Scan for the cell matching the given text and deliver its [X, Y] coordinate at center. 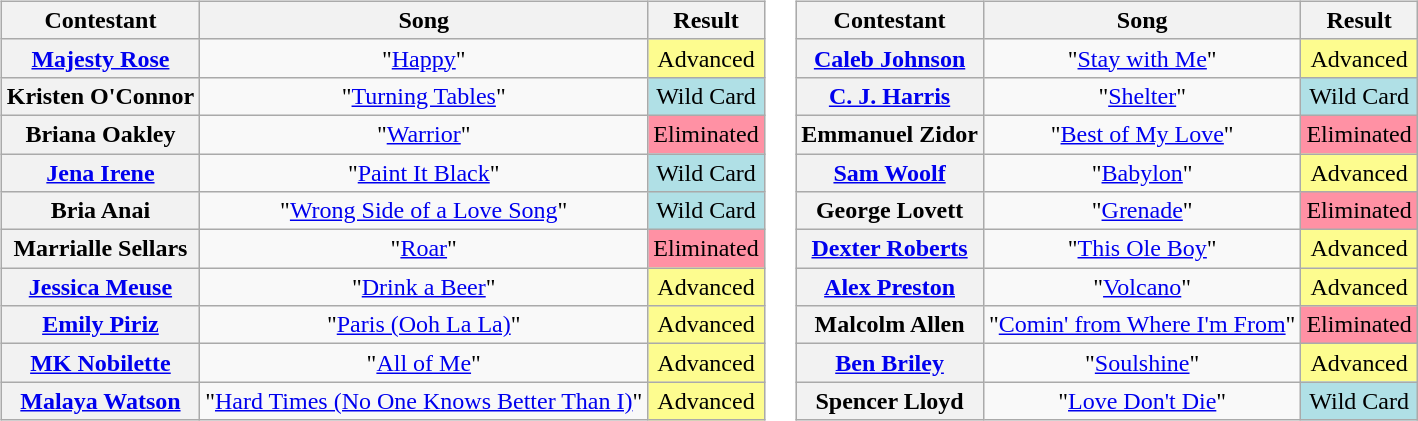
MK Nobilette [100, 363]
"Grenade" [1142, 211]
Emily Piriz [100, 325]
Emmanuel Zidor [890, 134]
"Best of My Love" [1142, 134]
"Babylon" [1142, 173]
"Hard Times (No One Knows Better Than I)" [424, 401]
"Warrior" [424, 134]
Kristen O'Connor [100, 96]
"Stay with Me" [1142, 58]
Bria Anai [100, 211]
Dexter Roberts [890, 249]
Malaya Watson [100, 401]
"Soulshine" [1142, 363]
George Lovett [890, 211]
"Comin' from Where I'm From" [1142, 325]
"Shelter" [1142, 96]
"Happy" [424, 58]
"Wrong Side of a Love Song" [424, 211]
Briana Oakley [100, 134]
Jena Irene [100, 173]
"Paint It Black" [424, 173]
Caleb Johnson [890, 58]
Marrialle Sellars [100, 249]
"Love Don't Die" [1142, 401]
Jessica Meuse [100, 287]
Alex Preston [890, 287]
Ben Briley [890, 363]
"Paris (Ooh La La)" [424, 325]
Malcolm Allen [890, 325]
Majesty Rose [100, 58]
"Turning Tables" [424, 96]
"Drink a Beer" [424, 287]
"All of Me" [424, 363]
C. J. Harris [890, 96]
"Volcano" [1142, 287]
"Roar" [424, 249]
"This Ole Boy" [1142, 249]
Sam Woolf [890, 173]
Spencer Lloyd [890, 401]
